Determine the (x, y) coordinate at the center of the cell enclosing the given text.  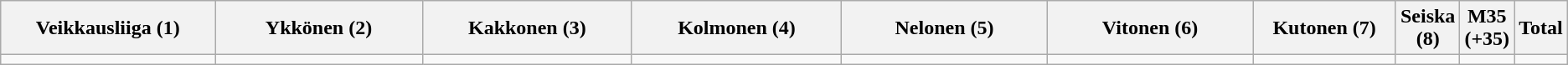
Veikkausliiga (1) (108, 28)
Total (1541, 28)
Vitonen (6) (1149, 28)
Kolmonen (4) (736, 28)
Ykkönen (2) (319, 28)
Seiska (8) (1427, 28)
Nelonen (5) (945, 28)
Kutonen (7) (1325, 28)
M35 (+35) (1488, 28)
Kakkonen (3) (527, 28)
